Detect which cell encompasses the target text, then output its (x, y) center coordinate. 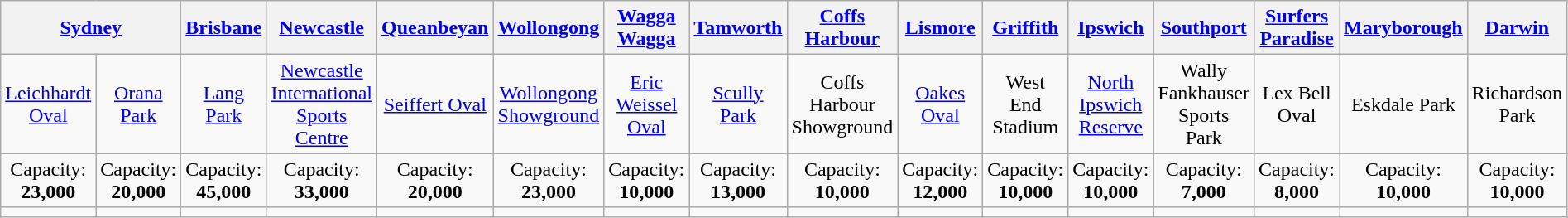
Surfers Paradise (1297, 28)
Newcastle International Sports Centre (322, 104)
Eric Weissel Oval (647, 104)
Tamworth (738, 28)
Lex Bell Oval (1297, 104)
North Ipswich Reserve (1110, 104)
Newcastle (322, 28)
Scully Park (738, 104)
Eskdale Park (1403, 104)
Lismore (940, 28)
Oakes Oval (940, 104)
Capacity: 33,000 (322, 181)
Richardson Park (1517, 104)
Wally Fankhauser Sports Park (1204, 104)
Seiffert Oval (435, 104)
Wollongong (549, 28)
Southport (1204, 28)
Darwin (1517, 28)
Capacity: 8,000 (1297, 181)
Coffs Harbour (842, 28)
Queanbeyan (435, 28)
Orana Park (139, 104)
Sydney (91, 28)
Lang Park (223, 104)
Ipswich (1110, 28)
Griffith (1026, 28)
Maryborough (1403, 28)
Brisbane (223, 28)
Capacity: 13,000 (738, 181)
Capacity: 12,000 (940, 181)
Capacity: 7,000 (1204, 181)
Leichhardt Oval (48, 104)
Wollongong Showground (549, 104)
Wagga Wagga (647, 28)
Coffs Harbour Showground (842, 104)
West End Stadium (1026, 104)
Capacity: 45,000 (223, 181)
